Find where the given text appears and provide that cell's center as (x, y) coordinate. 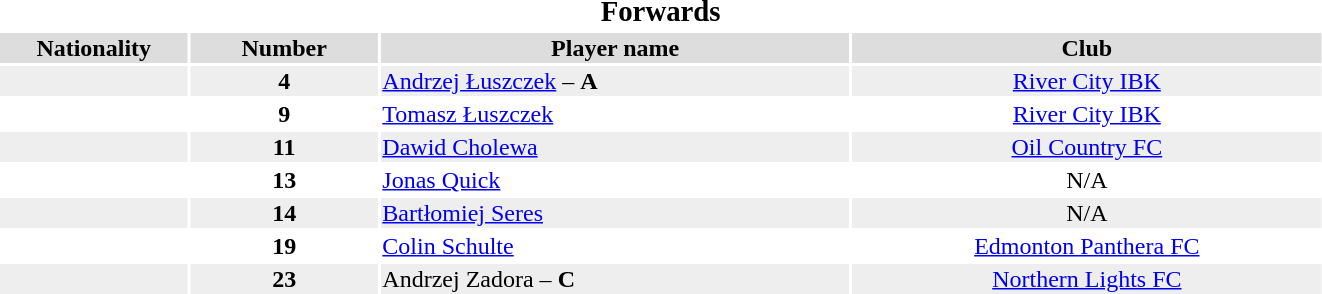
14 (284, 213)
Jonas Quick (616, 180)
Tomasz Łuszczek (616, 114)
Nationality (94, 48)
Andrzej Łuszczek – A (616, 81)
13 (284, 180)
Number (284, 48)
Dawid Cholewa (616, 147)
9 (284, 114)
Club (1086, 48)
Bartłomiej Seres (616, 213)
Colin Schulte (616, 246)
11 (284, 147)
Andrzej Zadora – C (616, 279)
Northern Lights FC (1086, 279)
Oil Country FC (1086, 147)
Player name (616, 48)
Edmonton Panthera FC (1086, 246)
19 (284, 246)
23 (284, 279)
4 (284, 81)
